Detect which cell encompasses the target text, then output its (x, y) center coordinate. 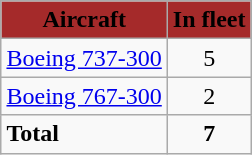
Boeing 767-300 (84, 96)
5 (209, 58)
Boeing 737-300 (84, 58)
Aircraft (84, 20)
7 (209, 134)
In fleet (209, 20)
2 (209, 96)
Total (84, 134)
